Extract the (X, Y) coordinate from the center of the cell holding the provided text.  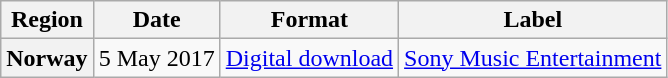
Digital download (309, 58)
Sony Music Entertainment (533, 58)
Norway (47, 58)
Date (156, 20)
Format (309, 20)
Region (47, 20)
5 May 2017 (156, 58)
Label (533, 20)
